Capture the cell that displays the provided text and extract its (X, Y) central coordinate. 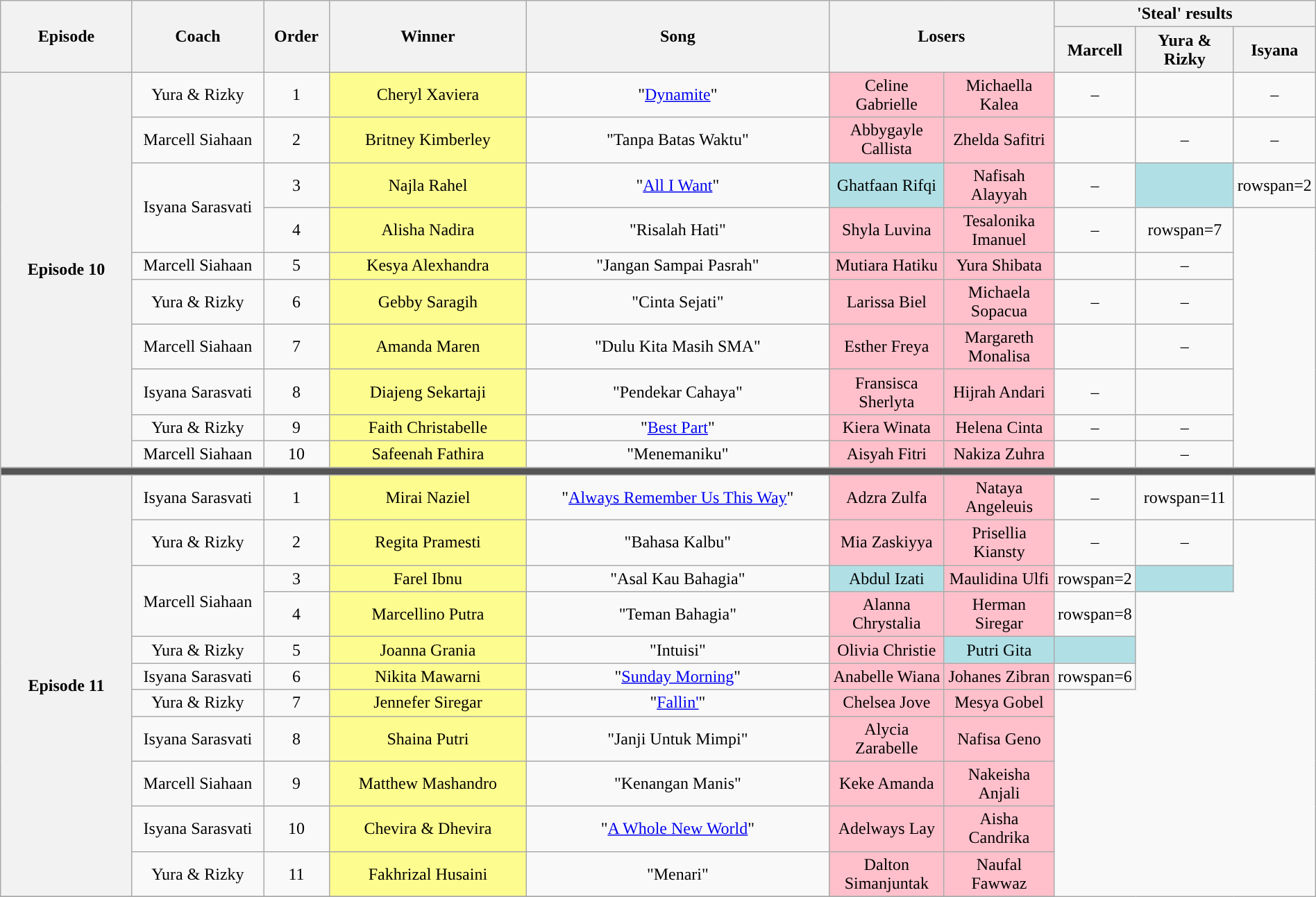
Nikita Mawarni (428, 676)
Faith Christabelle (428, 427)
"All I Want" (678, 185)
Coach (197, 36)
Tesalonika Imanuel (999, 230)
Regita Pramesti (428, 543)
"Jangan Sampai Pasrah" (678, 266)
'Steal' results (1184, 14)
Mia Zaskiyya (886, 543)
Shyla Luvina (886, 230)
Naufal Fawwaz (999, 874)
Fransisca Sherlyta (886, 391)
Marcell (1095, 50)
Aisha Candrika (999, 828)
"Asal Kau Bahagia" (678, 579)
Michaella Kalea (999, 94)
Safeenah Fathira (428, 454)
Britney Kimberley (428, 140)
Diajeng Sekartaji (428, 391)
Ghatfaan Rifqi (886, 185)
Nakiza Zuhra (999, 454)
Adzra Zulfa (886, 498)
"Menari" (678, 874)
Johanes Zibran (999, 676)
"Risalah Hati" (678, 230)
Aisyah Fitri (886, 454)
Esther Freya (886, 347)
Matthew Mashandro (428, 784)
"Tanpa Batas Waktu" (678, 140)
"Cinta Sejati" (678, 301)
11 (297, 874)
Maulidina Ulfi (999, 579)
Mesya Gobel (999, 703)
Chelsea Jove (886, 703)
Episode 11 (67, 686)
"Pendekar Cahaya" (678, 391)
Adelways Lay (886, 828)
Michaela Sopacua (999, 301)
Mirai Naziel (428, 498)
Farel Ibnu (428, 579)
Olivia Christie (886, 650)
"Kenangan Manis" (678, 784)
Putri Gita (999, 650)
"Intuisi" (678, 650)
"Janji Untuk Mimpi" (678, 738)
Order (297, 36)
rowspan=6 (1095, 676)
Zhelda Safitri (999, 140)
"Sunday Morning" (678, 676)
Mutiara Hatiku (886, 266)
Anabelle Wiana (886, 676)
Gebby Saragih (428, 301)
Yura Shibata (999, 266)
Kiera Winata (886, 427)
Amanda Maren (428, 347)
Abbygayle Callista (886, 140)
Isyana (1274, 50)
Episode (67, 36)
rowspan=7 (1184, 230)
Prisellia Kiansty (999, 543)
Helena Cinta (999, 427)
Alycia Zarabelle (886, 738)
Song (678, 36)
Cheryl Xaviera (428, 94)
Nafisa Geno (999, 738)
Jennefer Siregar (428, 703)
Alanna Chrystalia (886, 615)
Nafisah Alayyah (999, 185)
Losers (941, 36)
Joanna Grania (428, 650)
"Fallin'" (678, 703)
Celine Gabrielle (886, 94)
Abdul Izati (886, 579)
Larissa Biel (886, 301)
Alisha Nadira (428, 230)
Dalton Simanjuntak (886, 874)
Winner (428, 36)
Keke Amanda (886, 784)
Shaina Putri (428, 738)
"Dulu Kita Masih SMA" (678, 347)
"Menemaniku" (678, 454)
Margareth Monalisa (999, 347)
Kesya Alexhandra (428, 266)
"Teman Bahagia" (678, 615)
"Best Part" (678, 427)
Najla Rahel (428, 185)
"A Whole New World" (678, 828)
"Dynamite" (678, 94)
Marcellino Putra (428, 615)
Chevira & Dhevira (428, 828)
Herman Siregar (999, 615)
Hijrah Andari (999, 391)
"Always Remember Us This Way" (678, 498)
rowspan=11 (1184, 498)
"Bahasa Kalbu" (678, 543)
Episode 10 (67, 270)
Nakeisha Anjali (999, 784)
Nataya Angeleuis (999, 498)
rowspan=8 (1095, 615)
Fakhrizal Husaini (428, 874)
